For the text-containing cell, return its midpoint in (x, y) coordinate format. 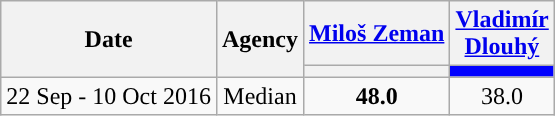
Date (109, 39)
22 Sep - 10 Oct 2016 (109, 96)
48.0 (377, 96)
38.0 (502, 96)
Median (260, 96)
Miloš Zeman (377, 34)
Agency (260, 39)
Vladimír Dlouhý (502, 34)
